From the cell containing the given text, extract its center point as [X, Y] coordinate. 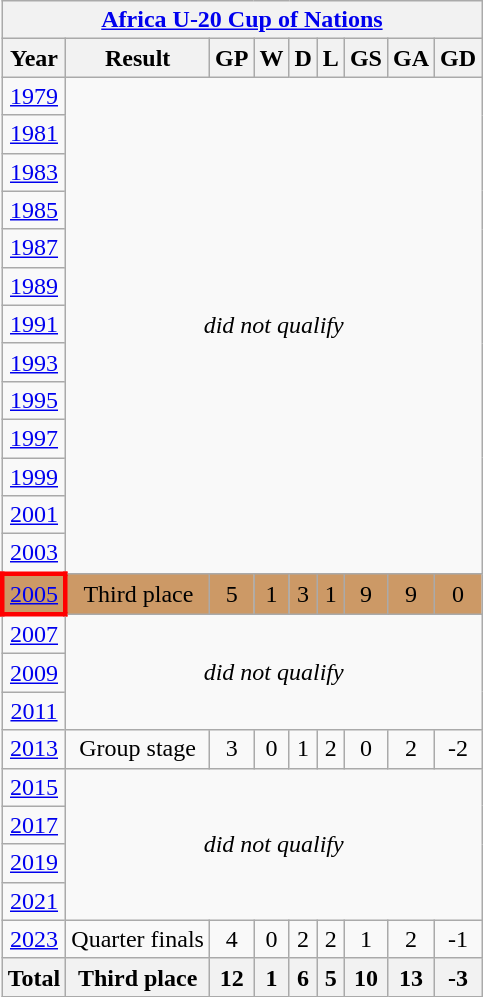
GS [366, 58]
1995 [34, 400]
Year [34, 58]
2005 [34, 594]
4 [231, 939]
L [330, 58]
GP [231, 58]
1987 [34, 248]
1997 [34, 438]
10 [366, 977]
-1 [458, 939]
1991 [34, 324]
Quarter finals [138, 939]
Total [34, 977]
13 [410, 977]
1993 [34, 362]
D [303, 58]
2019 [34, 863]
1985 [34, 210]
Result [138, 58]
-2 [458, 749]
12 [231, 977]
2009 [34, 673]
2023 [34, 939]
2013 [34, 749]
2007 [34, 634]
W [272, 58]
2015 [34, 787]
2001 [34, 515]
2017 [34, 825]
2011 [34, 711]
Group stage [138, 749]
1981 [34, 134]
GD [458, 58]
2021 [34, 901]
1989 [34, 286]
-3 [458, 977]
GA [410, 58]
Africa U-20 Cup of Nations [242, 20]
1979 [34, 96]
1999 [34, 477]
2003 [34, 554]
1983 [34, 172]
6 [303, 977]
